For the text-containing cell, return its midpoint in [X, Y] coordinate format. 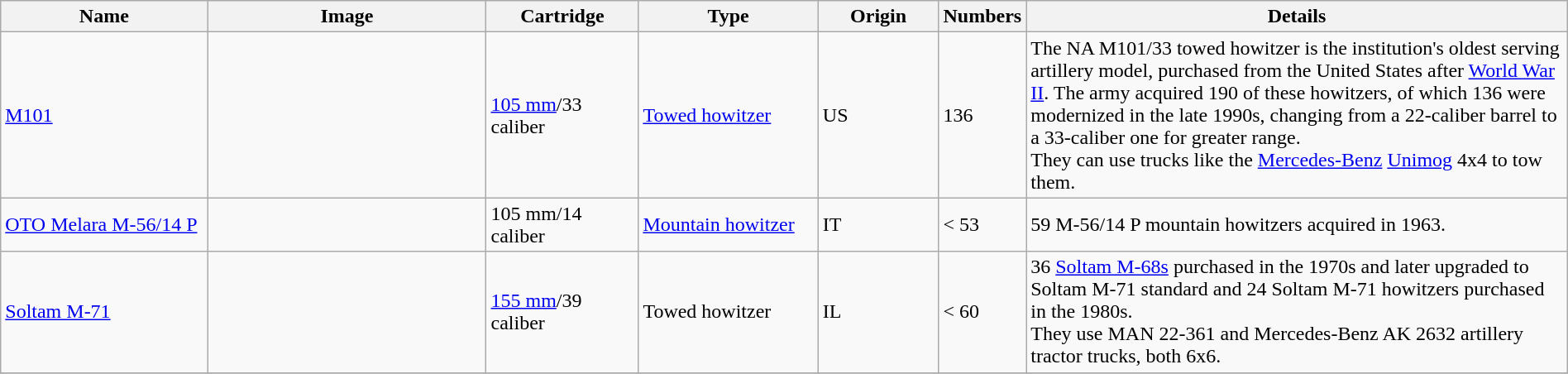
105 mm/33 caliber [562, 115]
105 mm/14 caliber [562, 225]
IL [878, 312]
Type [728, 17]
Numbers [982, 17]
US [878, 115]
Details [1297, 17]
< 60 [982, 312]
136 [982, 115]
Mountain howitzer [728, 225]
Origin [878, 17]
Image [347, 17]
59 M-56/14 P mountain howitzers acquired in 1963. [1297, 225]
< 53 [982, 225]
155 mm/39 caliber [562, 312]
Cartridge [562, 17]
M101 [104, 115]
Name [104, 17]
IT [878, 225]
OTO Melara M-56/14 P [104, 225]
Soltam M-71 [104, 312]
